Determine the (x, y) coordinate at the center of the cell enclosing the given text.  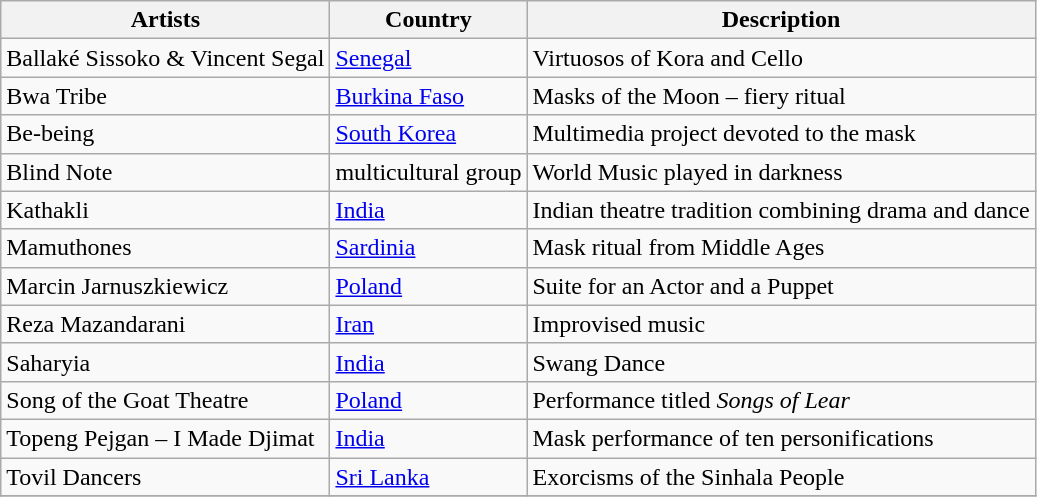
Be-being (166, 134)
Indian theatre tradition combining drama and dance (781, 210)
Iran (428, 324)
World Music played in darkness (781, 172)
Song of the Goat Theatre (166, 400)
Masks of the Moon – fiery ritual (781, 96)
Blind Note (166, 172)
Description (781, 20)
Exorcisms of the Sinhala People (781, 477)
Multimedia project devoted to the mask (781, 134)
Reza Mazandarani (166, 324)
Burkina Faso (428, 96)
Sardinia (428, 248)
Senegal (428, 58)
Topeng Pejgan – I Made Djimat (166, 438)
Kathakli (166, 210)
Sri Lanka (428, 477)
Country (428, 20)
Ballaké Sissoko & Vincent Segal (166, 58)
Mask ritual from Middle Ages (781, 248)
Bwa Tribe (166, 96)
Mamuthones (166, 248)
Saharyia (166, 362)
Marcin Jarnuszkiewicz (166, 286)
Mask performance of ten personifications (781, 438)
Virtuosos of Kora and Cello (781, 58)
Suite for an Actor and a Puppet (781, 286)
Performance titled Songs of Lear (781, 400)
multicultural group (428, 172)
Improvised music (781, 324)
Tovil Dancers (166, 477)
Artists (166, 20)
Swang Dance (781, 362)
South Korea (428, 134)
